Determine the [X, Y] coordinate at the center of the cell enclosing the given text.  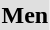
Men [25, 15]
